Pinpoint the cell where the given text exists, returning its (X, Y) midpoint coordinate. 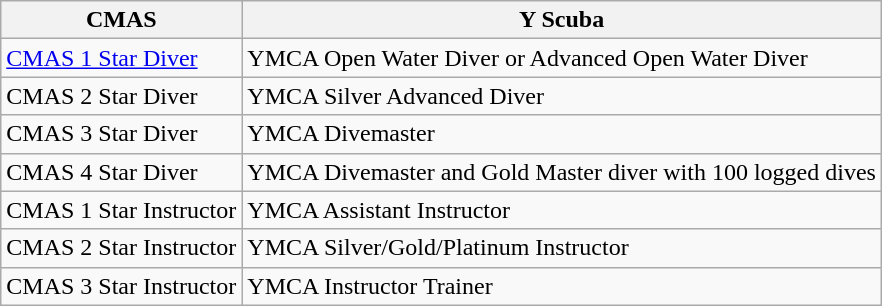
CMAS 2 Star Instructor (122, 248)
Y Scuba (562, 20)
YMCA Silver Advanced Diver (562, 96)
CMAS (122, 20)
YMCA Silver/Gold/Platinum Instructor (562, 248)
YMCA Divemaster and Gold Master diver with 100 logged dives (562, 172)
CMAS 3 Star Diver (122, 134)
YMCA Divemaster (562, 134)
CMAS 2 Star Diver (122, 96)
CMAS 4 Star Diver (122, 172)
YMCA Assistant Instructor (562, 210)
CMAS 1 Star Diver (122, 58)
YMCA Open Water Diver or Advanced Open Water Diver (562, 58)
YMCA Instructor Trainer (562, 286)
CMAS 1 Star Instructor (122, 210)
CMAS 3 Star Instructor (122, 286)
